Output the [X, Y] coordinate of the center of the cell containing the given text.  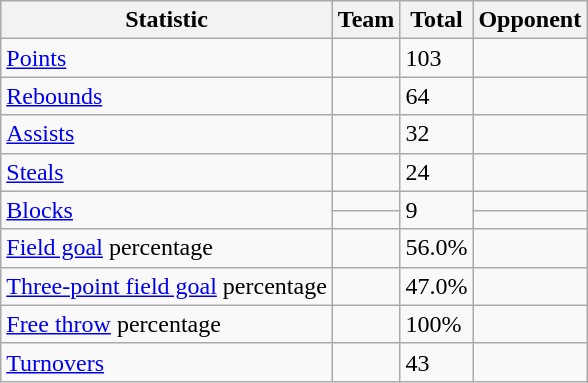
100% [436, 324]
47.0% [436, 286]
Turnovers [167, 362]
24 [436, 172]
Blocks [167, 210]
Assists [167, 134]
103 [436, 58]
Points [167, 58]
32 [436, 134]
Three-point field goal percentage [167, 286]
Field goal percentage [167, 248]
56.0% [436, 248]
64 [436, 96]
Opponent [530, 20]
Rebounds [167, 96]
Team [366, 20]
43 [436, 362]
9 [436, 210]
Total [436, 20]
Steals [167, 172]
Statistic [167, 20]
Free throw percentage [167, 324]
